Pinpoint the cell where the given text exists, returning its (X, Y) midpoint coordinate. 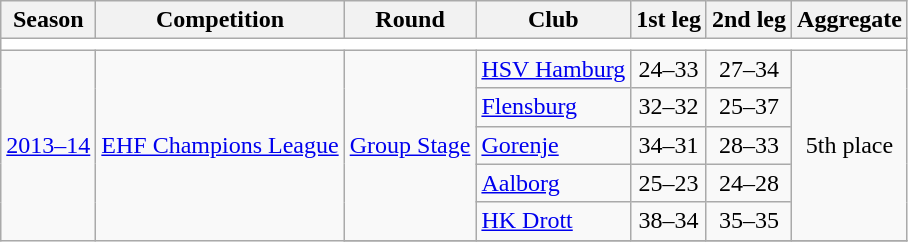
Aggregate (850, 20)
Aalborg (554, 183)
38–34 (669, 221)
Gorenje (554, 145)
HSV Hamburg (554, 69)
25–37 (748, 107)
24–28 (748, 183)
34–31 (669, 145)
24–33 (669, 69)
2nd leg (748, 20)
28–33 (748, 145)
Season (48, 20)
5th place (850, 145)
Competition (220, 20)
HK Drott (554, 221)
Flensburg (554, 107)
EHF Champions League (220, 145)
Group Stage (410, 145)
1st leg (669, 20)
27–34 (748, 69)
2013–14 (48, 145)
25–23 (669, 183)
32–32 (669, 107)
Round (410, 20)
Club (554, 20)
35–35 (748, 221)
